For the text-containing cell, return its midpoint in (X, Y) coordinate format. 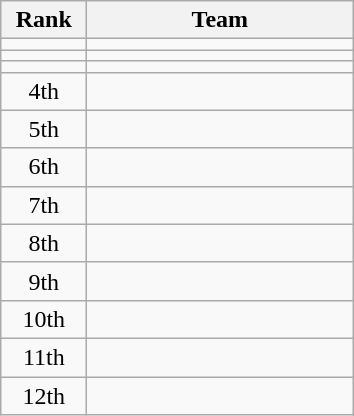
12th (44, 395)
6th (44, 167)
4th (44, 91)
11th (44, 357)
5th (44, 129)
Team (220, 20)
9th (44, 281)
8th (44, 243)
7th (44, 205)
Rank (44, 20)
10th (44, 319)
